Identify which cell holds the provided text, then report its [X, Y] central coordinate. 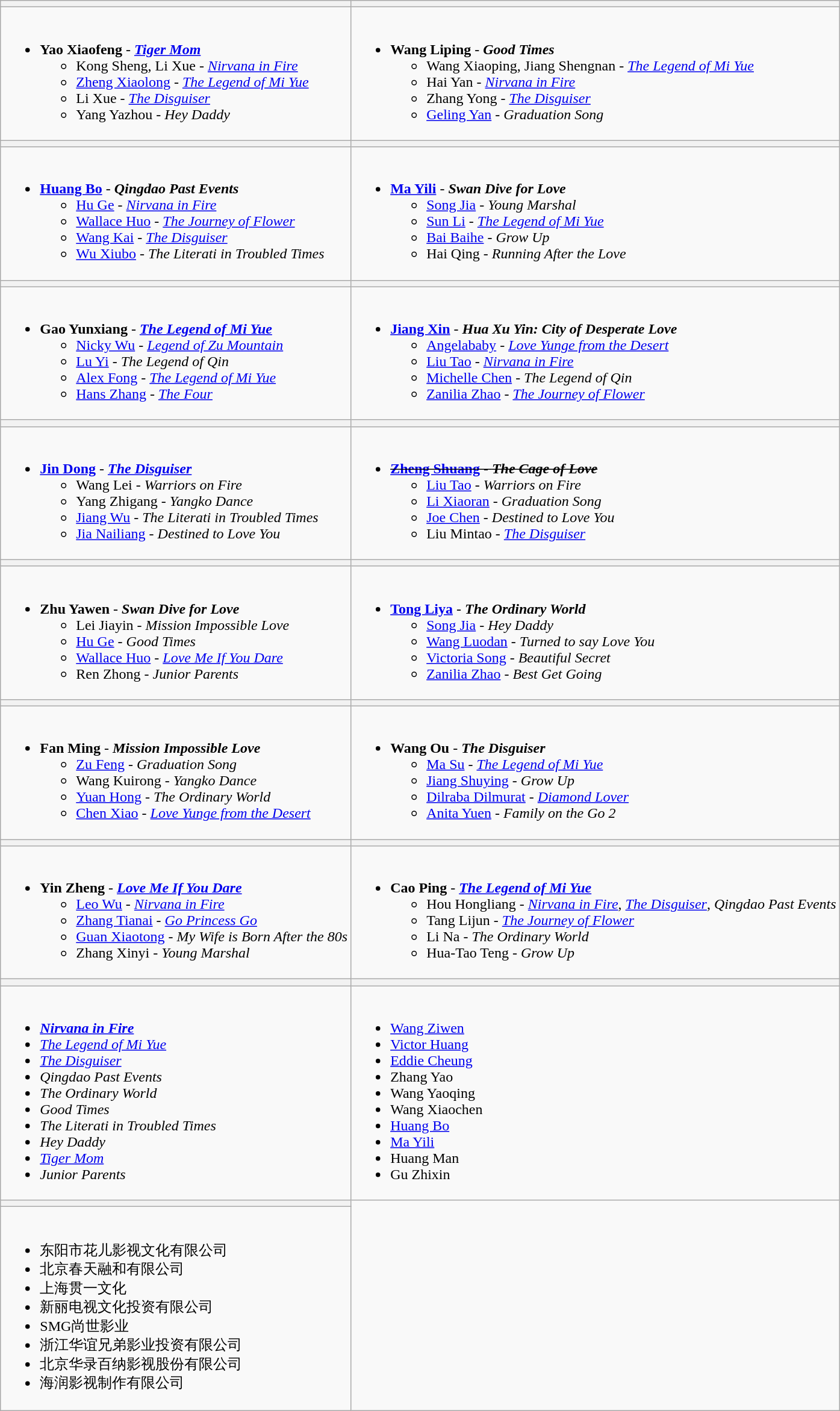
Tong Liya - The Ordinary WorldSong Jia - Hey DaddyWang Luodan - Turned to say Love YouVictoria Song - Beautiful SecretZanilia Zhao - Best Get Going [595, 632]
Ma Yili - Swan Dive for LoveSong Jia - Young MarshalSun Li - The Legend of Mi YueBai Baihe - Grow UpHai Qing - Running After the Love [595, 213]
Zhu Yawen - Swan Dive for LoveLei Jiayin - Mission Impossible LoveHu Ge - Good TimesWallace Huo - Love Me If You DareRen Zhong - Junior Parents [176, 632]
Wang ZiwenVictor HuangEddie CheungZhang YaoWang YaoqingWang XiaochenHuang BoMa YiliHuang ManGu Zhixin [595, 1093]
Yao Xiaofeng - Tiger MomKong Sheng, Li Xue - Nirvana in FireZheng Xiaolong - The Legend of Mi YueLi Xue - The DisguiserYang Yazhou - Hey Daddy [176, 73]
Gao Yunxiang - The Legend of Mi YueNicky Wu - Legend of Zu MountainLu Yi - The Legend of QinAlex Fong - The Legend of Mi YueHans Zhang - The Four [176, 353]
Wang Ou - The DisguiserMa Su - The Legend of Mi YueJiang Shuying - Grow UpDilraba Dilmurat - Diamond LoverAnita Yuen - Family on the Go 2 [595, 772]
东阳市花儿影视文化有限公司北京春天融和有限公司上海贯一文化新丽电视文化投资有限公司SMG尚世影业浙江华谊兄弟影业投资有限公司北京华录百纳影视股份有限公司海润影视制作有限公司 [176, 1309]
Zheng Shuang - The Cage of LoveLiu Tao - Warriors on FireLi Xiaoran - Graduation SongJoe Chen - Destined to Love YouLiu Mintao - The Disguiser [595, 493]
